For the text-containing cell, return its midpoint in [x, y] coordinate format. 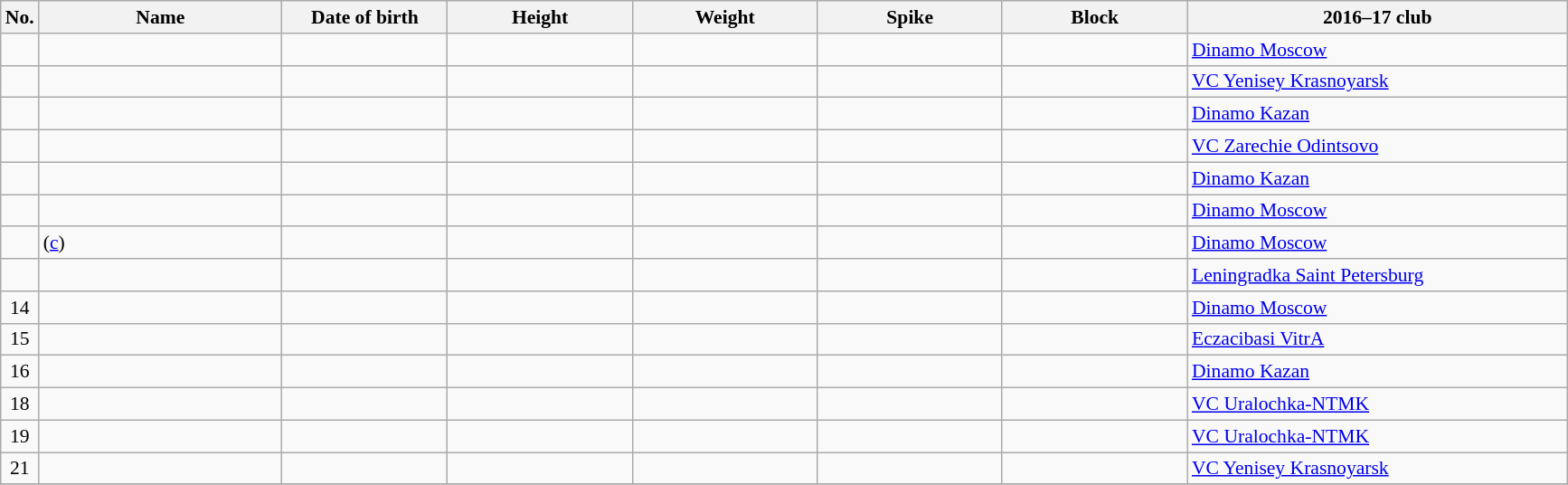
No. [20, 17]
15 [20, 339]
(c) [161, 243]
14 [20, 308]
21 [20, 469]
Eczacibasi VitrA [1378, 339]
16 [20, 372]
18 [20, 404]
2016–17 club [1378, 17]
Date of birth [365, 17]
Weight [725, 17]
Block [1094, 17]
VC Zarechie Odintsovo [1378, 147]
Height [541, 17]
Leningradka Saint Petersburg [1378, 275]
Spike [910, 17]
Name [161, 17]
19 [20, 436]
